Find where the given text appears and provide that cell's center as (X, Y) coordinate. 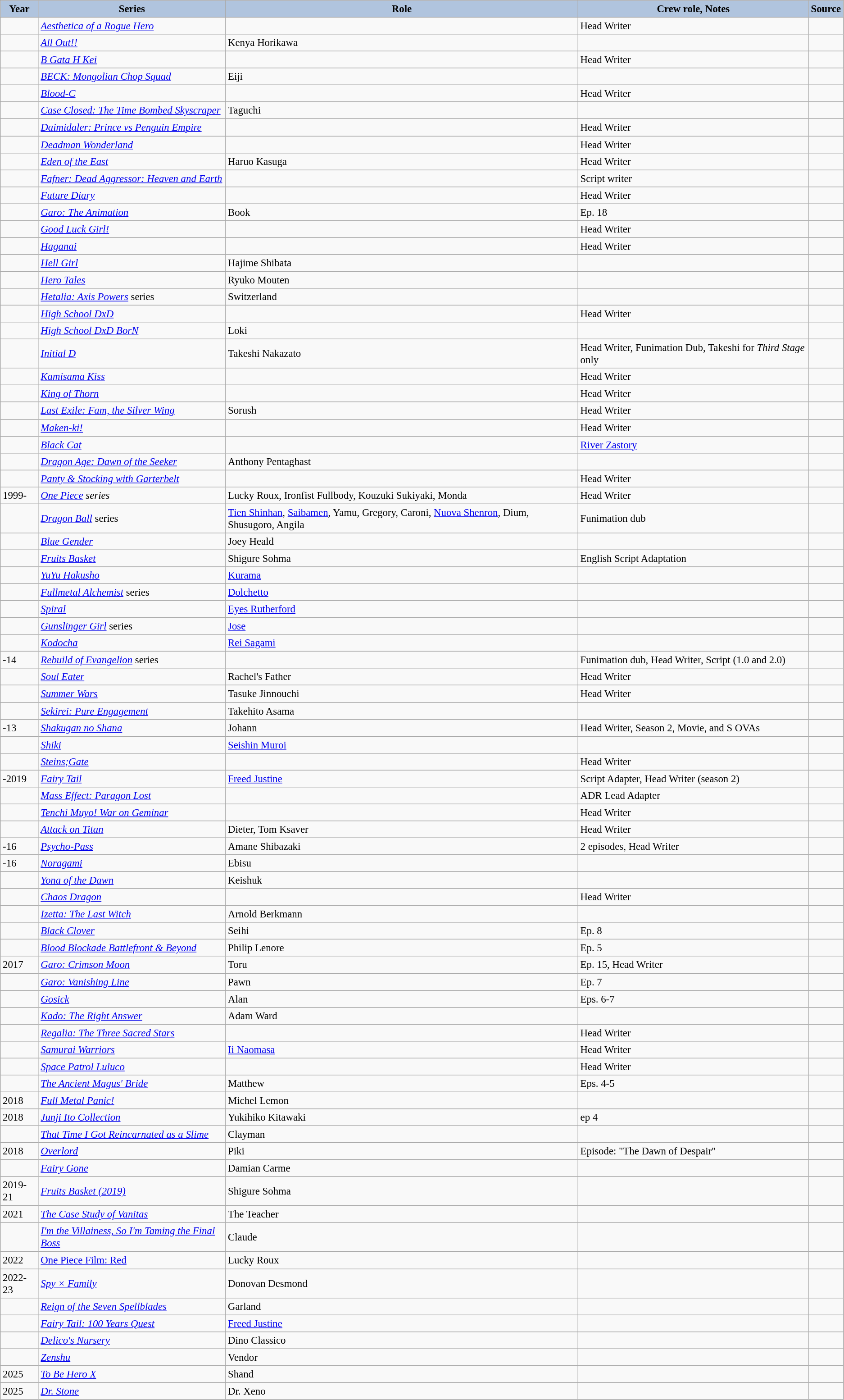
Full Metal Panic! (132, 1100)
ep 4 (693, 1117)
Blue Gender (132, 542)
Damian Carme (402, 1168)
Dr. Xeno (402, 1391)
That Time I Got Reincarnated as a Slime (132, 1135)
BECK: Mongolian Chop Squad (132, 77)
The Case Study of Vanitas (132, 1214)
Shand (402, 1374)
Regalia: The Three Sacred Stars (132, 1033)
Hero Tales (132, 280)
Crew role, Notes (693, 9)
Maken-ki! (132, 428)
One Piece series (132, 496)
Steins;Gate (132, 762)
Ebisu (402, 863)
Fairy Tail: 100 Years Quest (132, 1323)
Eps. 4-5 (693, 1084)
Head Writer, Season 2, Movie, and S OVAs (693, 728)
Jose (402, 626)
Ep. 5 (693, 948)
Eiji (402, 77)
Claude (402, 1237)
Switzerland (402, 297)
Garo: The Animation (132, 212)
I'm the Villainess, So I'm Taming the Final Boss (132, 1237)
Dino Classico (402, 1340)
Zenshu (132, 1357)
Kamisama Kiss (132, 377)
2021 (19, 1214)
B Gata H Kei (132, 60)
Rei Sagami (402, 643)
Loki (402, 331)
Soul Eater (132, 677)
Hetalia: Axis Powers series (132, 297)
Ep. 15, Head Writer (693, 965)
Garo: Crimson Moon (132, 965)
One Piece Film: Red (132, 1260)
English Script Adaptation (693, 558)
Head Writer, Funimation Dub, Takeshi for Third Stage only (693, 354)
Alan (402, 999)
Case Closed: The Time Bombed Skyscraper (132, 110)
2 episodes, Head Writer (693, 846)
Amane Shibazaki (402, 846)
Gunslinger Girl series (132, 626)
High School DxD BorN (132, 331)
Philip Lenore (402, 948)
Rachel's Father (402, 677)
Panty & Stocking with Garterbelt (132, 479)
Attack on Titan (132, 830)
King of Thorn (132, 394)
Donovan Desmond (402, 1283)
-14 (19, 660)
Garland (402, 1306)
Izetta: The Last Witch (132, 914)
Dolchetto (402, 593)
High School DxD (132, 314)
Good Luck Girl! (132, 229)
2022 (19, 1260)
Takeshi Nakazato (402, 354)
Clayman (402, 1135)
Tenchi Muyo! War on Geminar (132, 812)
Spiral (132, 609)
Samurai Warriors (132, 1050)
Eps. 6-7 (693, 999)
Spy × Family (132, 1283)
Ep. 18 (693, 212)
Fruits Basket (2019) (132, 1191)
Haganai (132, 246)
Ii Naomasa (402, 1050)
Eyes Rutherford (402, 609)
Rebuild of Evangelion series (132, 660)
Series (132, 9)
Keishuk (402, 880)
Tasuke Jinnouchi (402, 694)
Piki (402, 1151)
Last Exile: Fam, the Silver Wing (132, 411)
Kurama (402, 575)
Fairy Gone (132, 1168)
Sekirei: Pure Engagement (132, 711)
Vendor (402, 1357)
Role (402, 9)
Haruo Kasuga (402, 161)
Hajime Shibata (402, 263)
Fruits Basket (132, 558)
Blood Blockade Battlefront & Beyond (132, 948)
Daimidaler: Prince vs Penguin Empire (132, 128)
The Ancient Magus' Bride (132, 1084)
Noragami (132, 863)
Black Cat (132, 445)
Aesthetica of a Rogue Hero (132, 26)
-13 (19, 728)
YuYu Hakusho (132, 575)
Mass Effect: Paragon Lost (132, 796)
River Zastory (693, 445)
2022-23 (19, 1283)
To Be Hero X (132, 1374)
Shakugan no Shana (132, 728)
Blood-C (132, 94)
Summer Wars (132, 694)
Dragon Age: Dawn of the Seeker (132, 461)
Overlord (132, 1151)
Dragon Ball series (132, 518)
Kado: The Right Answer (132, 1016)
2017 (19, 965)
The Teacher (402, 1214)
Fafner: Dead Aggressor: Heaven and Earth (132, 178)
Fairy Tail (132, 779)
Shiki (132, 745)
Seihi (402, 931)
Sorush (402, 411)
Pawn (402, 982)
Episode: "The Dawn of Despair" (693, 1151)
-2019 (19, 779)
Matthew (402, 1084)
Reign of the Seven Spellblades (132, 1306)
Space Patrol Luluco (132, 1067)
Yukihiko Kitawaki (402, 1117)
All Out!! (132, 43)
Funimation dub (693, 518)
Psycho-Pass (132, 846)
Dr. Stone (132, 1391)
Source (826, 9)
Johann (402, 728)
Future Diary (132, 195)
Dieter, Tom Ksaver (402, 830)
Takehito Asama (402, 711)
Adam Ward (402, 1016)
Taguchi (402, 110)
Toru (402, 965)
Lucky Roux (402, 1260)
Gosick (132, 999)
Tien Shinhan, Saibamen, Yamu, Gregory, Caroni, Nuova Shenron, Dium, Shusugoro, Angila (402, 518)
Lucky Roux, Ironfist Fullbody, Kouzuki Sukiyaki, Monda (402, 496)
1999- (19, 496)
Michel Lemon (402, 1100)
Black Clover (132, 931)
2019-21 (19, 1191)
Kodocha (132, 643)
Chaos Dragon (132, 897)
Ep. 8 (693, 931)
Eden of the East (132, 161)
Junji Ito Collection (132, 1117)
Book (402, 212)
Anthony Pentaghast (402, 461)
Ryuko Mouten (402, 280)
Initial D (132, 354)
Hell Girl (132, 263)
Ep. 7 (693, 982)
Kenya Horikawa (402, 43)
Fullmetal Alchemist series (132, 593)
Seishin Muroi (402, 745)
Joey Heald (402, 542)
Script writer (693, 178)
Yona of the Dawn (132, 880)
Deadman Wonderland (132, 145)
Year (19, 9)
Garo: Vanishing Line (132, 982)
Delico's Nursery (132, 1340)
Script Adapter, Head Writer (season 2) (693, 779)
Arnold Berkmann (402, 914)
Funimation dub, Head Writer, Script (1.0 and 2.0) (693, 660)
ADR Lead Adapter (693, 796)
